Pinpoint the cell where the given text exists, returning its [x, y] midpoint coordinate. 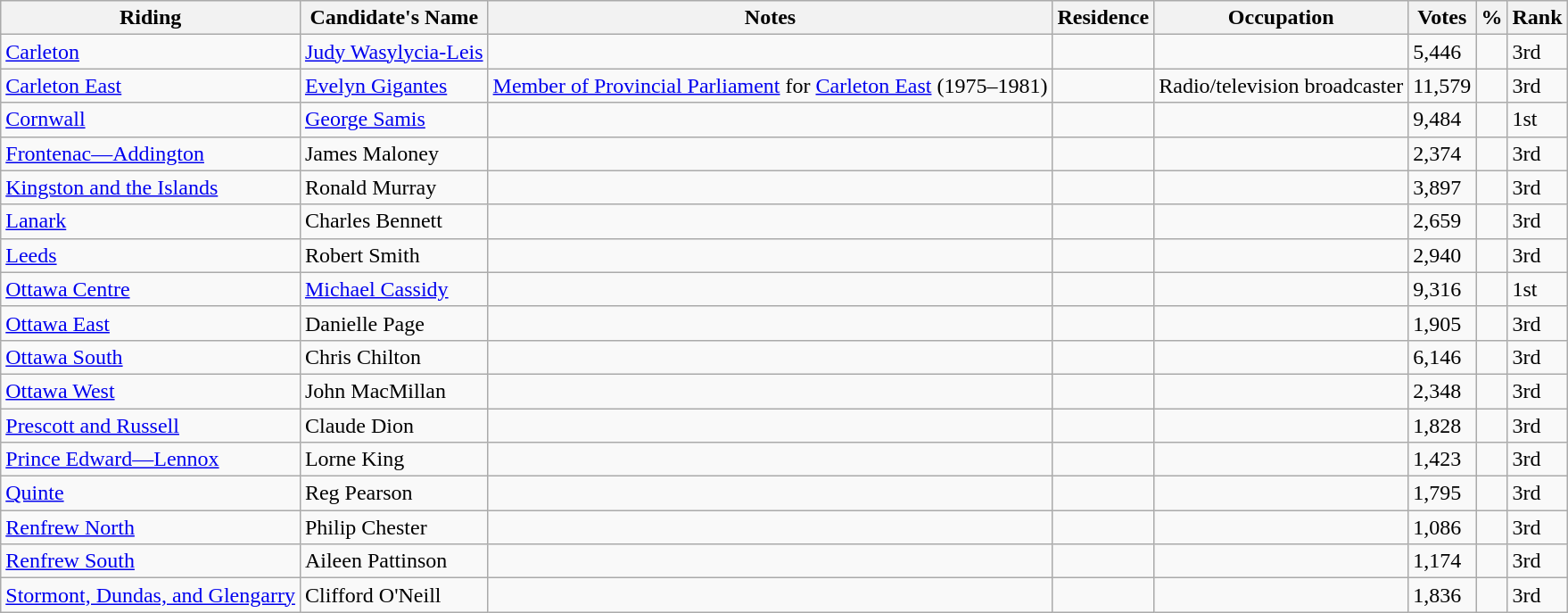
Ottawa East [151, 323]
Cornwall [151, 120]
1,828 [1442, 426]
Carleton East [151, 86]
2,348 [1442, 391]
Evelyn Gigantes [394, 86]
Clifford O'Neill [394, 595]
Robert Smith [394, 255]
Quinte [151, 493]
Radio/television broadcaster [1281, 86]
Michael Cassidy [394, 289]
George Samis [394, 120]
Ottawa South [151, 357]
Prescott and Russell [151, 426]
1,174 [1442, 561]
Occupation [1281, 18]
6,146 [1442, 357]
Philip Chester [394, 527]
John MacMillan [394, 391]
Renfrew South [151, 561]
Candidate's Name [394, 18]
Residence [1103, 18]
Leeds [151, 255]
9,484 [1442, 120]
1,086 [1442, 527]
11,579 [1442, 86]
Prince Edward—Lennox [151, 460]
Renfrew North [151, 527]
5,446 [1442, 52]
Charles Bennett [394, 221]
1,836 [1442, 595]
Ronald Murray [394, 187]
Judy Wasylycia-Leis [394, 52]
Member of Provincial Parliament for Carleton East (1975–1981) [771, 86]
% [1491, 18]
Aileen Pattinson [394, 561]
2,659 [1442, 221]
Danielle Page [394, 323]
Votes [1442, 18]
Claude Dion [394, 426]
Reg Pearson [394, 493]
Lorne King [394, 460]
Ottawa West [151, 391]
2,374 [1442, 153]
Chris Chilton [394, 357]
James Maloney [394, 153]
Carleton [151, 52]
1,905 [1442, 323]
Notes [771, 18]
9,316 [1442, 289]
Kingston and the Islands [151, 187]
Riding [151, 18]
Rank [1538, 18]
Frontenac—Addington [151, 153]
3,897 [1442, 187]
Stormont, Dundas, and Glengarry [151, 595]
1,423 [1442, 460]
Ottawa Centre [151, 289]
1,795 [1442, 493]
Lanark [151, 221]
2,940 [1442, 255]
